Locate the cell with the specified text and output its [X, Y] center coordinate. 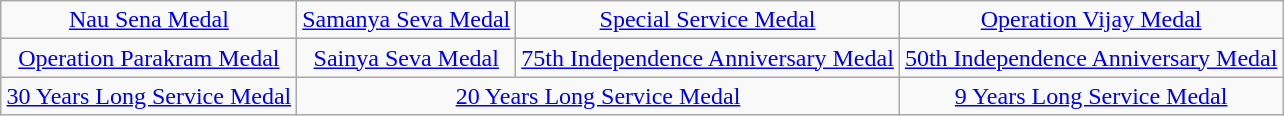
9 Years Long Service Medal [1091, 96]
20 Years Long Service Medal [598, 96]
Special Service Medal [708, 20]
Samanya Seva Medal [406, 20]
Nau Sena Medal [149, 20]
75th Independence Anniversary Medal [708, 58]
30 Years Long Service Medal [149, 96]
Sainya Seva Medal [406, 58]
Operation Parakram Medal [149, 58]
Operation Vijay Medal [1091, 20]
50th Independence Anniversary Medal [1091, 58]
